Extract the (x, y) coordinate from the center of the cell holding the provided text.  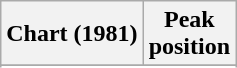
Chart (1981) (72, 34)
Peakposition (189, 34)
